Determine the [x, y] coordinate at the center of the cell enclosing the given text.  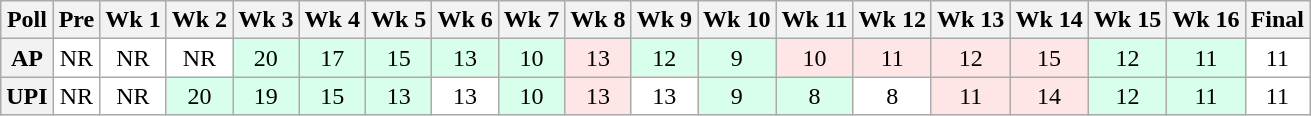
Wk 12 [892, 20]
Wk 13 [970, 20]
Wk 9 [664, 20]
14 [1049, 96]
Wk 1 [133, 20]
Wk 16 [1206, 20]
Wk 15 [1127, 20]
Wk 6 [465, 20]
AP [27, 58]
17 [332, 58]
Wk 11 [814, 20]
19 [266, 96]
Wk 3 [266, 20]
Wk 4 [332, 20]
UPI [27, 96]
Wk 7 [531, 20]
Wk 5 [398, 20]
Pre [76, 20]
Wk 10 [737, 20]
Wk 2 [199, 20]
Wk 8 [598, 20]
Poll [27, 20]
Wk 14 [1049, 20]
Final [1277, 20]
